Provide the (x, y) coordinate of the cell's center where the given text is located.  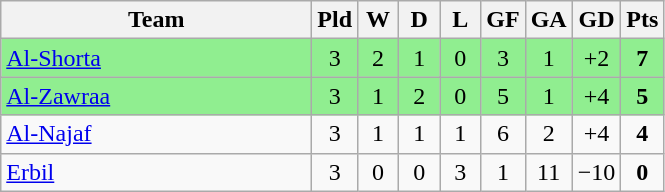
11 (548, 172)
Pts (642, 20)
Erbil (156, 172)
Team (156, 20)
Al-Zawraa (156, 96)
L (460, 20)
−10 (596, 172)
W (378, 20)
Pld (335, 20)
7 (642, 58)
Al-Najaf (156, 134)
GA (548, 20)
6 (503, 134)
GF (503, 20)
D (420, 20)
4 (642, 134)
GD (596, 20)
Al-Shorta (156, 58)
+2 (596, 58)
